Find where the given text appears and provide that cell's center as [X, Y] coordinate. 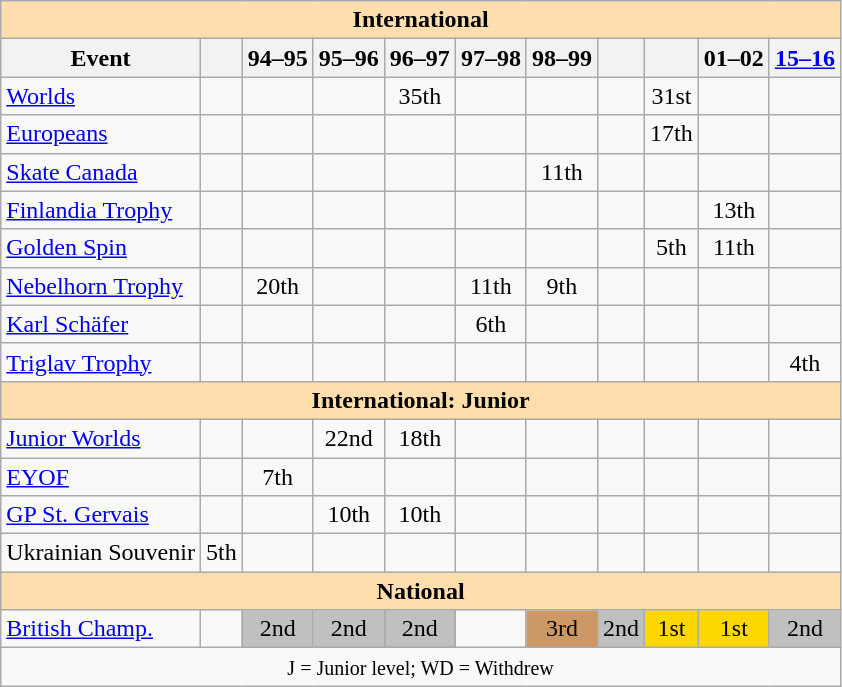
15–16 [804, 58]
98–99 [562, 58]
20th [278, 286]
EYOF [101, 477]
J = Junior level; WD = Withdrew [421, 667]
Skate Canada [101, 172]
96–97 [420, 58]
31st [672, 96]
International [421, 20]
Karl Schäfer [101, 324]
9th [562, 286]
Finlandia Trophy [101, 210]
3rd [562, 629]
National [421, 591]
22nd [348, 438]
Ukrainian Souvenir [101, 553]
British Champ. [101, 629]
Triglav Trophy [101, 362]
97–98 [490, 58]
Junior Worlds [101, 438]
Event [101, 58]
95–96 [348, 58]
Golden Spin [101, 248]
Europeans [101, 134]
17th [672, 134]
4th [804, 362]
18th [420, 438]
GP St. Gervais [101, 515]
Nebelhorn Trophy [101, 286]
7th [278, 477]
35th [420, 96]
01–02 [734, 58]
International: Junior [421, 400]
94–95 [278, 58]
6th [490, 324]
Worlds [101, 96]
13th [734, 210]
